Extract the (X, Y) coordinate from the center of the cell holding the provided text.  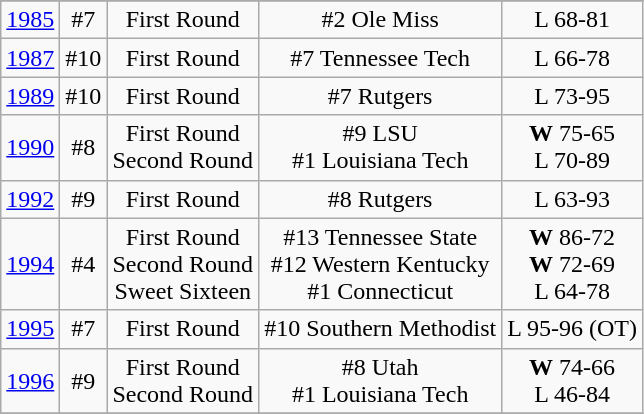
L 73-95 (572, 96)
#2 Ole Miss (380, 20)
#8 Utah#1 Louisiana Tech (380, 380)
#10 Southern Methodist (380, 329)
#13 Tennessee State#12 Western Kentucky#1 Connecticut (380, 264)
L 95-96 (OT) (572, 329)
#7 Rutgers (380, 96)
#8 Rutgers (380, 199)
L 66-78 (572, 58)
W 86-72W 72-69L 64-78 (572, 264)
First RoundSecond RoundSweet Sixteen (183, 264)
#9 LSU#1 Louisiana Tech (380, 148)
L 63-93 (572, 199)
W 74-66L 46-84 (572, 380)
1990 (30, 148)
1995 (30, 329)
1996 (30, 380)
L 68-81 (572, 20)
1985 (30, 20)
1989 (30, 96)
1994 (30, 264)
W 75-65L 70-89 (572, 148)
1992 (30, 199)
#4 (84, 264)
1987 (30, 58)
#8 (84, 148)
#7 Tennessee Tech (380, 58)
